Locate the cell with the specified text and output its [x, y] center coordinate. 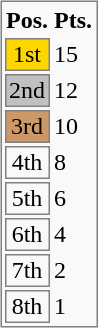
6th [28, 236]
2nd [28, 92]
1 [74, 308]
6 [74, 200]
Pos. [28, 21]
8 [74, 164]
7th [28, 272]
2 [74, 272]
3rd [28, 128]
10 [74, 128]
1st [28, 56]
15 [74, 56]
4th [28, 164]
Pts. [74, 21]
5th [28, 200]
4 [74, 236]
12 [74, 92]
8th [28, 308]
